Extract the [X, Y] coordinate from the center of the cell holding the provided text.  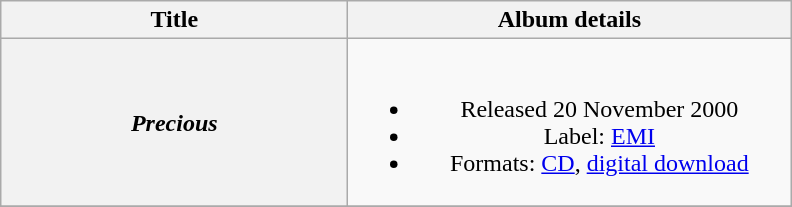
Title [174, 20]
Album details [570, 20]
Precious [174, 122]
Released 20 November 2000Label: EMIFormats: CD, digital download [570, 122]
